Identify which cell holds the provided text, then report its (x, y) central coordinate. 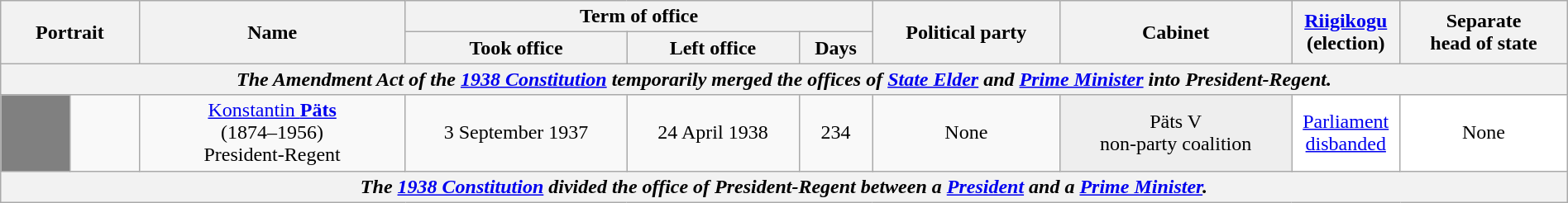
Took office (516, 48)
Name (272, 32)
Cabinet (1176, 32)
The 1938 Constitution divided the office of President-Regent between a President and a Prime Minister. (784, 186)
234 (835, 133)
Portrait (69, 32)
Days (835, 48)
Parliamentdisbanded (1346, 133)
Konstantin Päts(1874–1956)President-Regent (272, 133)
Riigikogu(election) (1346, 32)
The Amendment Act of the 1938 Constitution temporarily merged the offices of State Elder and Prime Minister into President-Regent. (784, 79)
Term of office (638, 17)
24 April 1938 (713, 133)
Päts Vnon-party coalition (1176, 133)
Left office (713, 48)
Political party (966, 32)
3 September 1937 (516, 133)
Separatehead of state (1484, 32)
